Locate the cell with the specified text and output its (x, y) center coordinate. 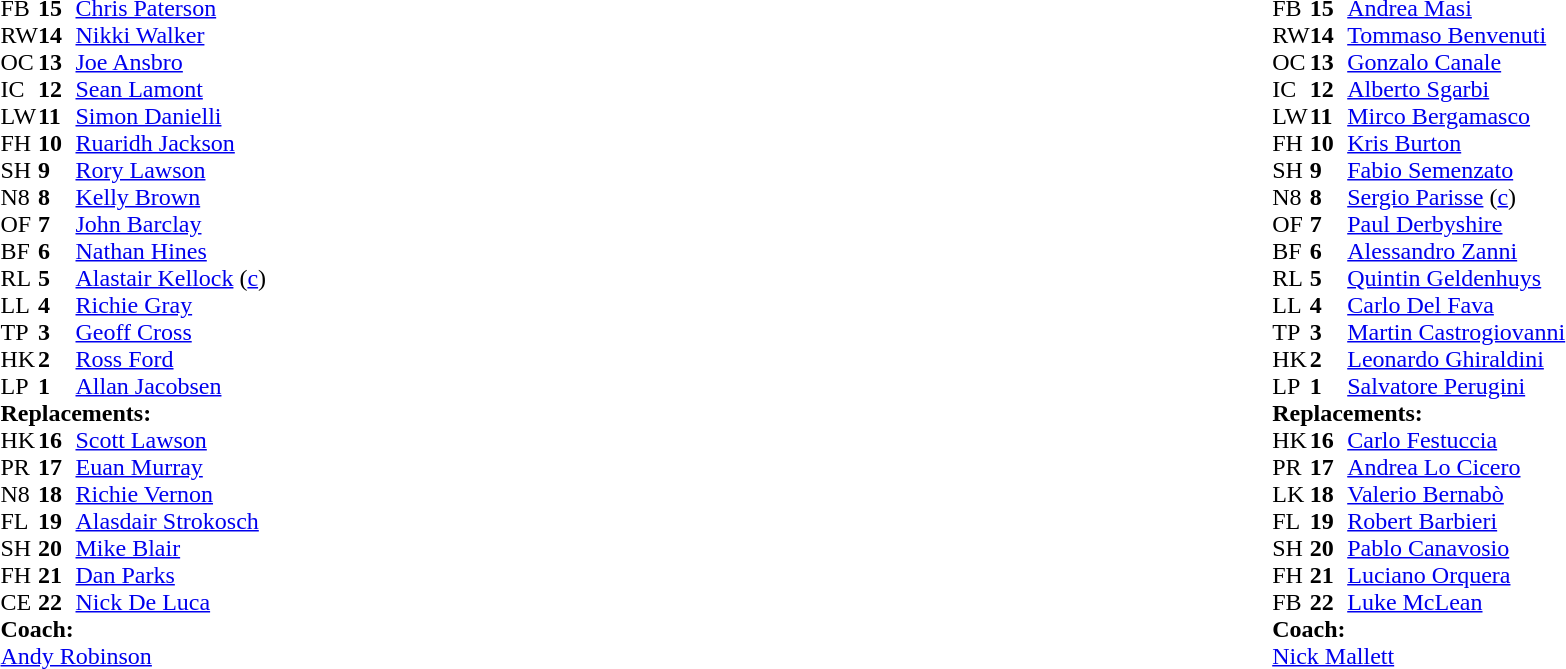
Kelly Brown (172, 198)
Scott Lawson (172, 440)
Alberto Sgarbi (1456, 90)
Andrea Lo Cicero (1456, 468)
Richie Gray (172, 306)
Salvatore Perugini (1456, 386)
Kris Burton (1456, 144)
Allan Jacobsen (172, 386)
Gonzalo Canale (1456, 62)
Simon Danielli (172, 116)
Fabio Semenzato (1456, 170)
Dan Parks (172, 576)
Leonardo Ghiraldini (1456, 360)
Joe Ansbro (172, 62)
Geoff Cross (172, 332)
Paul Derbyshire (1456, 224)
Valerio Bernabò (1456, 494)
Rory Lawson (172, 170)
Martin Castrogiovanni (1456, 332)
Alastair Kellock (c) (172, 278)
Nathan Hines (172, 252)
Alasdair Strokosch (172, 522)
Carlo Festuccia (1456, 440)
Nick De Luca (172, 602)
Tommaso Benvenuti (1456, 36)
Nikki Walker (172, 36)
Richie Vernon (172, 494)
Andy Robinson (133, 656)
Mike Blair (172, 548)
Alessandro Zanni (1456, 252)
Ross Ford (172, 360)
Quintin Geldenhuys (1456, 278)
Mirco Bergamasco (1456, 116)
Euan Murray (172, 468)
Nick Mallett (1418, 656)
CE (19, 602)
Luke McLean (1456, 602)
LK (1291, 494)
Sergio Parisse (c) (1456, 198)
Pablo Canavosio (1456, 548)
Ruaridh Jackson (172, 144)
Sean Lamont (172, 90)
Luciano Orquera (1456, 576)
John Barclay (172, 224)
FB (1291, 602)
Robert Barbieri (1456, 522)
Carlo Del Fava (1456, 306)
